Return the [X, Y] coordinate for the center point of the cell that contains the specified text.  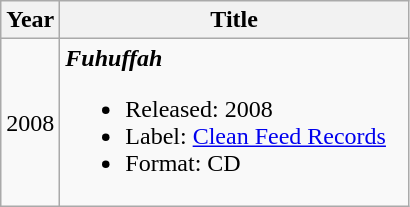
Year [30, 20]
Title [234, 20]
2008 [30, 122]
FuhuffahReleased: 2008Label: Clean Feed Records Format: CD [234, 122]
